Return the [X, Y] coordinate for the center point of the cell that contains the specified text.  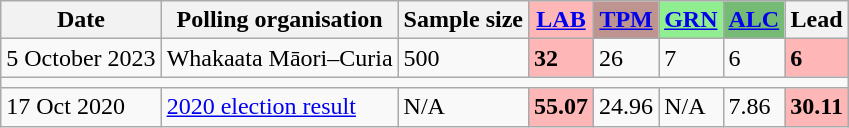
30.11 [817, 107]
32 [560, 58]
Date [81, 20]
ALC [754, 20]
GRN [691, 20]
24.96 [626, 107]
55.07 [560, 107]
5 October 2023 [81, 58]
TPM [626, 20]
2020 election result [280, 107]
LAB [560, 20]
500 [463, 58]
26 [626, 58]
Whakaata Māori–Curia [280, 58]
7 [691, 58]
17 Oct 2020 [81, 107]
Lead [817, 20]
Sample size [463, 20]
Polling organisation [280, 20]
7.86 [754, 107]
